Return [X, Y] of the center of cell containing provided text 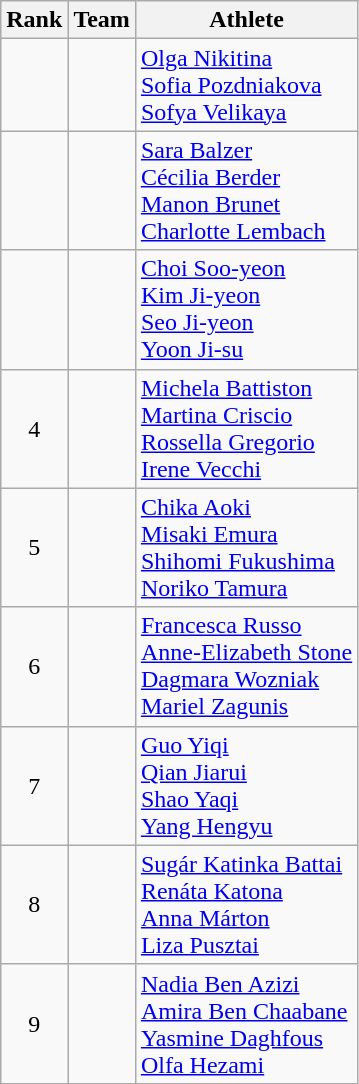
Sara BalzerCécilia BerderManon BrunetCharlotte Lembach [246, 190]
4 [34, 428]
Francesca RussoAnne-Elizabeth StoneDagmara WozniakMariel Zagunis [246, 666]
Michela BattistonMartina CriscioRossella GregorioIrene Vecchi [246, 428]
9 [34, 1024]
Sugár Katinka BattaiRenáta KatonaAnna MártonLiza Pusztai [246, 904]
7 [34, 786]
6 [34, 666]
Rank [34, 20]
Team [102, 20]
Choi Soo-yeonKim Ji-yeonSeo Ji-yeonYoon Ji-su [246, 310]
Athlete [246, 20]
Guo YiqiQian JiaruiShao YaqiYang Hengyu [246, 786]
5 [34, 548]
8 [34, 904]
Nadia Ben AziziAmira Ben ChaabaneYasmine DaghfousOlfa Hezami [246, 1024]
Chika AokiMisaki EmuraShihomi FukushimaNoriko Tamura [246, 548]
Olga NikitinaSofia PozdniakovaSofya Velikaya [246, 85]
